Detect which cell encompasses the target text, then output its [x, y] center coordinate. 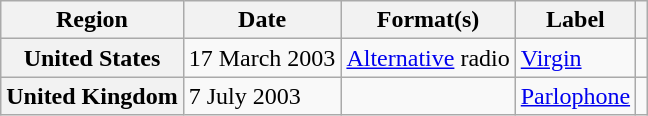
Label [575, 20]
Parlophone [575, 96]
17 March 2003 [262, 58]
Alternative radio [428, 58]
United Kingdom [92, 96]
Region [92, 20]
Date [262, 20]
United States [92, 58]
Format(s) [428, 20]
Virgin [575, 58]
7 July 2003 [262, 96]
